Determine the (X, Y) coordinate at the center of the cell enclosing the given text.  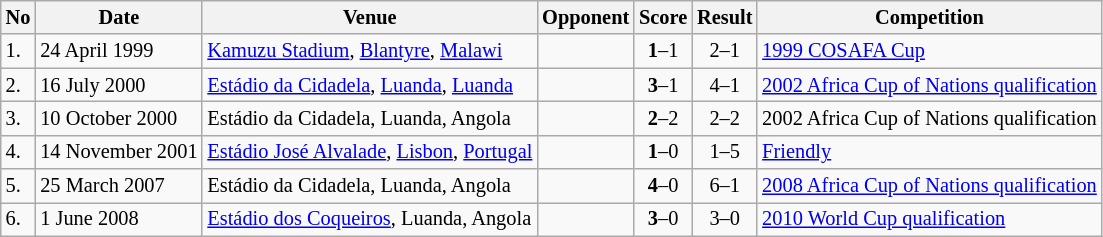
4. (18, 152)
Opponent (586, 17)
Estádio dos Coqueiros, Luanda, Angola (370, 219)
4–0 (663, 186)
1. (18, 51)
2010 World Cup qualification (929, 219)
Result (724, 17)
No (18, 17)
3. (18, 118)
2–1 (724, 51)
Score (663, 17)
Competition (929, 17)
6–1 (724, 186)
3–1 (663, 85)
1 June 2008 (118, 219)
4–1 (724, 85)
5. (18, 186)
Estádio da Cidadela, Luanda, Luanda (370, 85)
Friendly (929, 152)
Venue (370, 17)
Kamuzu Stadium, Blantyre, Malawi (370, 51)
2. (18, 85)
10 October 2000 (118, 118)
2008 Africa Cup of Nations qualification (929, 186)
1–1 (663, 51)
14 November 2001 (118, 152)
Estádio José Alvalade, Lisbon, Portugal (370, 152)
25 March 2007 (118, 186)
1999 COSAFA Cup (929, 51)
1–0 (663, 152)
Date (118, 17)
24 April 1999 (118, 51)
6. (18, 219)
1–5 (724, 152)
16 July 2000 (118, 85)
